Extract the (x, y) coordinate from the center of the cell holding the provided text.  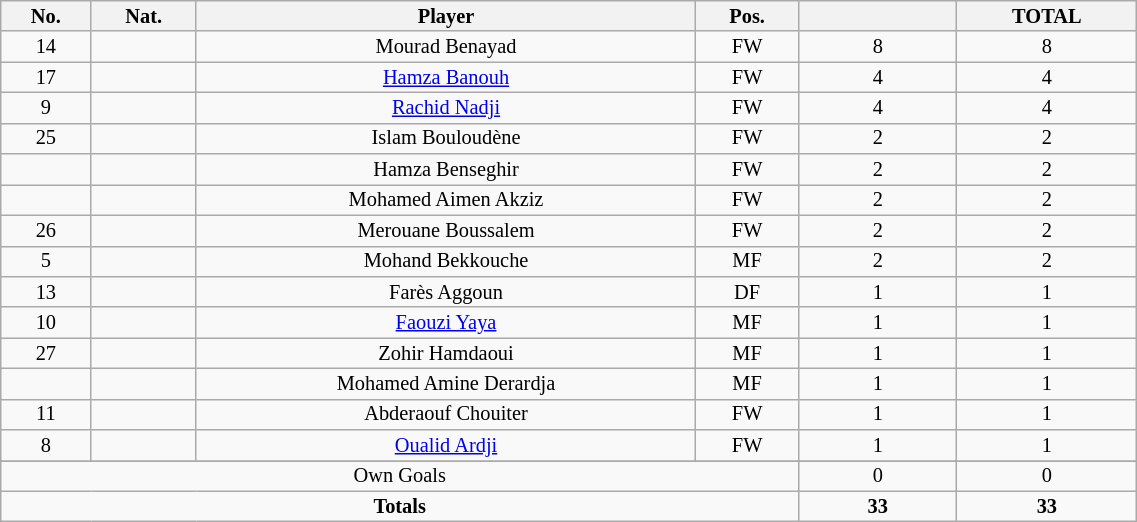
Zohir Hamdaoui (446, 354)
25 (46, 138)
13 (46, 292)
Rachid Nadji (446, 108)
26 (46, 230)
Mohand Bekkouche (446, 262)
17 (46, 78)
Own Goals (400, 476)
Player (446, 16)
TOTAL (1047, 16)
Merouane Boussalem (446, 230)
10 (46, 322)
Totals (400, 506)
Hamza Benseghir (446, 170)
Mourad Benayad (446, 46)
Hamza Banouh (446, 78)
Mohamed Aimen Akziz (446, 200)
Farès Aggoun (446, 292)
Pos. (748, 16)
DF (748, 292)
27 (46, 354)
11 (46, 414)
Nat. (144, 16)
No. (46, 16)
Islam Bouloudène (446, 138)
5 (46, 262)
9 (46, 108)
14 (46, 46)
Mohamed Amine Derardja (446, 384)
Abderaouf Chouiter (446, 414)
Faouzi Yaya (446, 322)
Oualid Ardji (446, 446)
